Locate the cell with the specified text and output its (x, y) center coordinate. 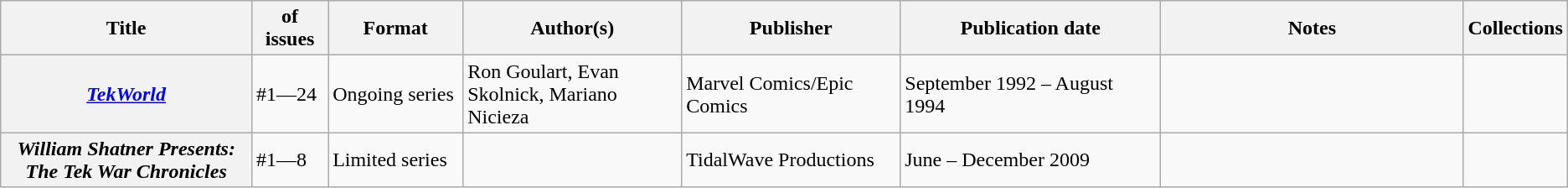
Title (126, 29)
TidalWave Productions (791, 159)
of issues (290, 29)
#1—8 (290, 159)
September 1992 – August 1994 (1030, 94)
Author(s) (573, 29)
Ron Goulart, Evan Skolnick, Mariano Nicieza (573, 94)
Marvel Comics/Epic Comics (791, 94)
June – December 2009 (1030, 159)
Collections (1515, 29)
#1—24 (290, 94)
William Shatner Presents: The Tek War Chronicles (126, 159)
TekWorld (126, 94)
Format (395, 29)
Notes (1312, 29)
Publisher (791, 29)
Limited series (395, 159)
Ongoing series (395, 94)
Publication date (1030, 29)
